For the text-containing cell, return its midpoint in (x, y) coordinate format. 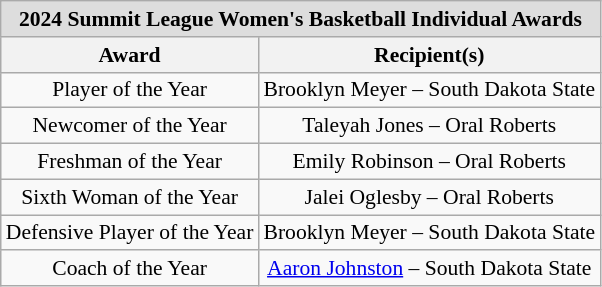
Freshman of the Year (130, 162)
Aaron Johnston – South Dakota State (429, 269)
Taleyah Jones – Oral Roberts (429, 126)
Coach of the Year (130, 269)
Player of the Year (130, 90)
Sixth Woman of the Year (130, 197)
Jalei Oglesby – Oral Roberts (429, 197)
2024 Summit League Women's Basketball Individual Awards (300, 19)
Award (130, 55)
Emily Robinson – Oral Roberts (429, 162)
Defensive Player of the Year (130, 233)
Newcomer of the Year (130, 126)
Recipient(s) (429, 55)
